Provide the (x, y) coordinate of the cell's center where the given text is located.  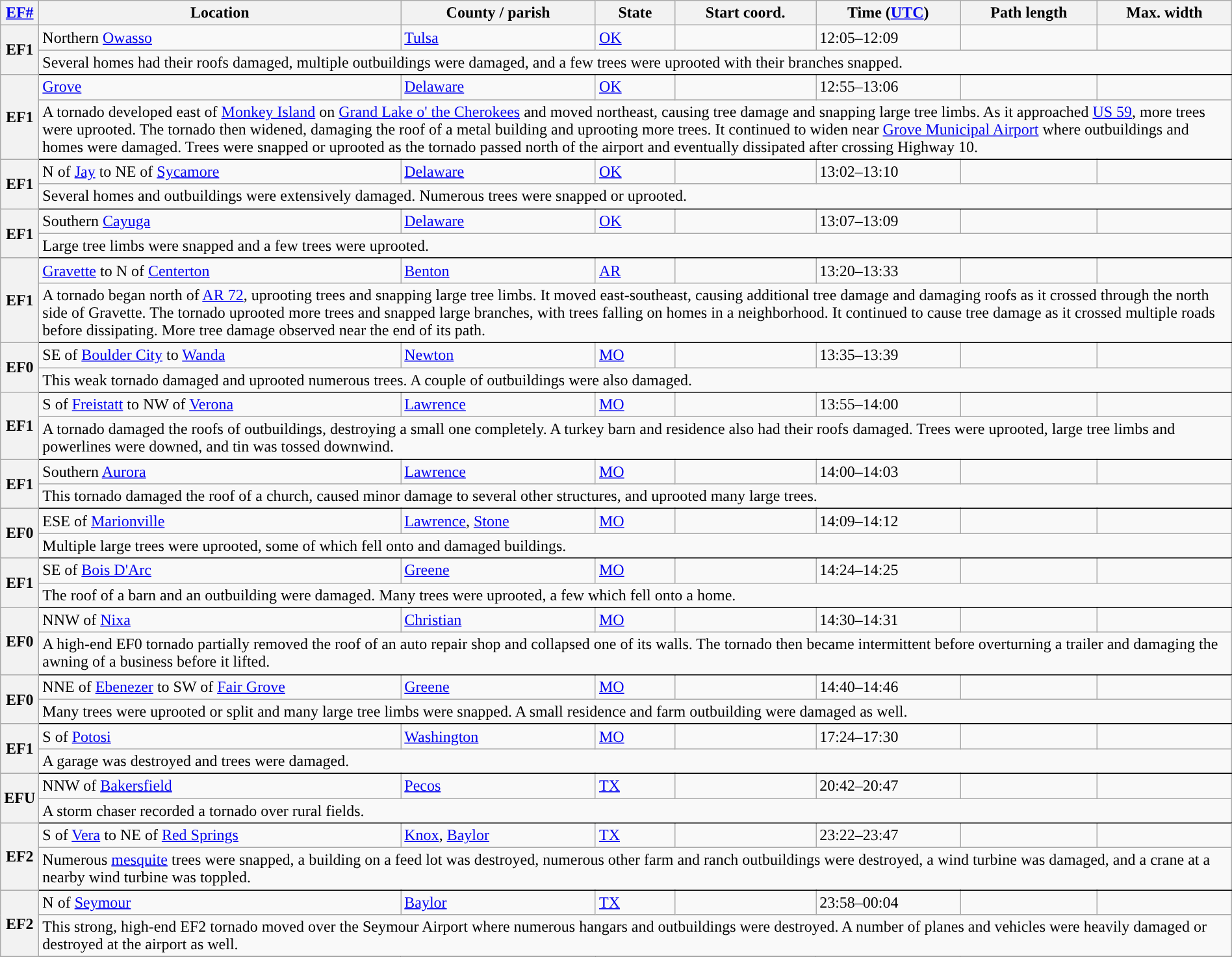
20:42–20:47 (888, 785)
State (635, 13)
Start coord. (746, 13)
N of Seymour (220, 902)
Christian (498, 620)
12:05–12:09 (888, 38)
NNW of Bakersfield (220, 785)
23:22–23:47 (888, 836)
SE of Bois D'Arc (220, 570)
This weak tornado damaged and uprooted numerous trees. A couple of outbuildings were also damaged. (635, 380)
23:58–00:04 (888, 902)
Path length (1029, 13)
Knox, Baylor (498, 836)
Multiple large trees were uprooted, some of which fell onto and damaged buildings. (635, 546)
Several homes and outbuildings were extensively damaged. Numerous trees were snapped or uprooted. (635, 196)
14:09–14:12 (888, 521)
13:20–13:33 (888, 270)
Washington (498, 736)
Gravette to N of Centerton (220, 270)
Baylor (498, 902)
Southern Cayuga (220, 221)
The roof of a barn and an outbuilding were damaged. Many trees were uprooted, a few which fell onto a home. (635, 595)
NNE of Ebenezer to SW of Fair Grove (220, 687)
A storm chaser recorded a tornado over rural fields. (635, 810)
14:40–14:46 (888, 687)
EFU (19, 798)
S of Potosi (220, 736)
NNW of Nixa (220, 620)
Time (UTC) (888, 13)
13:07–13:09 (888, 221)
Grove (220, 87)
Large tree limbs were snapped and a few trees were uprooted. (635, 246)
13:02–13:10 (888, 172)
SE of Boulder City to Wanda (220, 355)
14:30–14:31 (888, 620)
14:24–14:25 (888, 570)
This tornado damaged the roof of a church, caused minor damage to several other structures, and uprooted many large trees. (635, 496)
S of Vera to NE of Red Springs (220, 836)
13:55–14:00 (888, 405)
Newton (498, 355)
Lawrence, Stone (498, 521)
Max. width (1164, 13)
EF# (19, 13)
Northern Owasso (220, 38)
AR (635, 270)
Pecos (498, 785)
Many trees were uprooted or split and many large tree limbs were snapped. A small residence and farm outbuilding were damaged as well. (635, 711)
17:24–17:30 (888, 736)
Tulsa (498, 38)
N of Jay to NE of Sycamore (220, 172)
Benton (498, 270)
Location (220, 13)
14:00–14:03 (888, 472)
Several homes had their roofs damaged, multiple outbuildings were damaged, and a few trees were uprooted with their branches snapped. (635, 62)
13:35–13:39 (888, 355)
ESE of Marionville (220, 521)
County / parish (498, 13)
12:55–13:06 (888, 87)
Southern Aurora (220, 472)
A garage was destroyed and trees were damaged. (635, 761)
S of Freistatt to NW of Verona (220, 405)
